Search for the cell housing the specified text and yield its [X, Y] center coordinate. 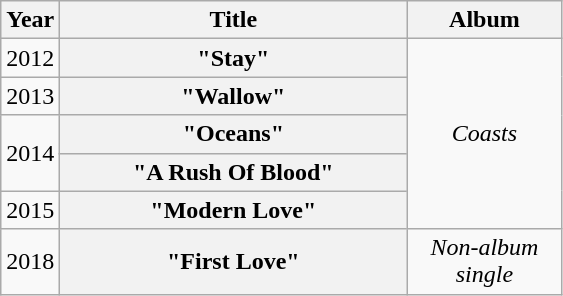
Title [234, 20]
Album [484, 20]
"A Rush Of Blood" [234, 172]
Year [30, 20]
Non-album single [484, 262]
"Modern Love" [234, 210]
2012 [30, 58]
2013 [30, 96]
Coasts [484, 134]
2015 [30, 210]
2014 [30, 153]
2018 [30, 262]
"Oceans" [234, 134]
"Stay" [234, 58]
"Wallow" [234, 96]
"First Love" [234, 262]
